Detect which cell encompasses the target text, then output its (x, y) center coordinate. 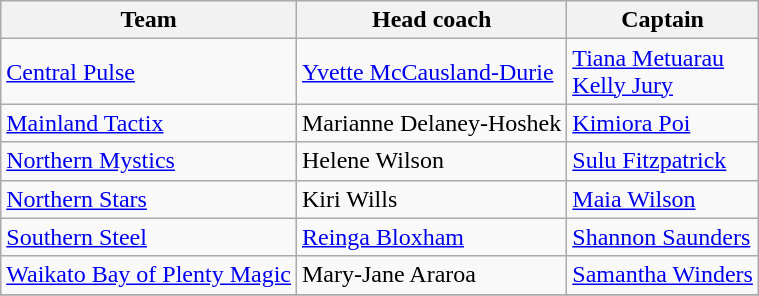
Tiana MetuarauKelly Jury (663, 72)
Sulu Fitzpatrick (663, 161)
Mainland Tactix (149, 123)
Kimiora Poi (663, 123)
Team (149, 20)
Mary-Jane Araroa (431, 275)
Northern Stars (149, 199)
Yvette McCausland-Durie (431, 72)
Reinga Bloxham (431, 237)
Shannon Saunders (663, 237)
Southern Steel (149, 237)
Head coach (431, 20)
Helene Wilson (431, 161)
Marianne Delaney-Hoshek (431, 123)
Captain (663, 20)
Kiri Wills (431, 199)
Maia Wilson (663, 199)
Northern Mystics (149, 161)
Central Pulse (149, 72)
Samantha Winders (663, 275)
Waikato Bay of Plenty Magic (149, 275)
